Detect which cell encompasses the target text, then output its (X, Y) center coordinate. 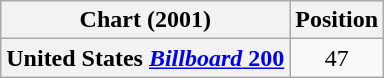
United States Billboard 200 (146, 58)
Chart (2001) (146, 20)
Position (337, 20)
47 (337, 58)
